Pinpoint the cell where the given text exists, returning its [x, y] midpoint coordinate. 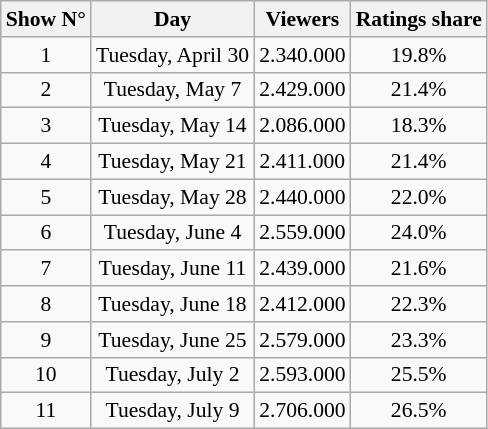
2.340.000 [302, 55]
Tuesday, April 30 [172, 55]
2.706.000 [302, 411]
2.411.000 [302, 162]
9 [46, 340]
1 [46, 55]
10 [46, 375]
24.0% [419, 233]
Show N° [46, 19]
4 [46, 162]
8 [46, 304]
6 [46, 233]
22.3% [419, 304]
Tuesday, May 28 [172, 197]
19.8% [419, 55]
18.3% [419, 126]
2.439.000 [302, 269]
2.579.000 [302, 340]
23.3% [419, 340]
26.5% [419, 411]
2.593.000 [302, 375]
Tuesday, May 21 [172, 162]
Day [172, 19]
Tuesday, June 25 [172, 340]
2.559.000 [302, 233]
3 [46, 126]
2.440.000 [302, 197]
Tuesday, July 9 [172, 411]
Tuesday, May 7 [172, 90]
Tuesday, June 18 [172, 304]
2.429.000 [302, 90]
Tuesday, July 2 [172, 375]
Tuesday, May 14 [172, 126]
25.5% [419, 375]
2.412.000 [302, 304]
Viewers [302, 19]
2.086.000 [302, 126]
11 [46, 411]
2 [46, 90]
Ratings share [419, 19]
Tuesday, June 4 [172, 233]
7 [46, 269]
5 [46, 197]
21.6% [419, 269]
Tuesday, June 11 [172, 269]
22.0% [419, 197]
